Return [x, y] of the center of cell containing provided text 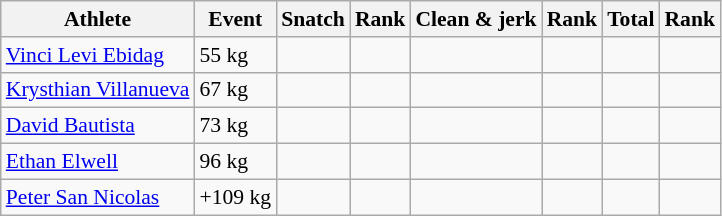
Clean & jerk [476, 19]
Event [235, 19]
Snatch [313, 19]
96 kg [235, 162]
+109 kg [235, 197]
55 kg [235, 55]
67 kg [235, 90]
73 kg [235, 126]
Krysthian Villanueva [98, 90]
Vinci Levi Ebidag [98, 55]
Athlete [98, 19]
Total [630, 19]
David Bautista [98, 126]
Peter San Nicolas [98, 197]
Ethan Elwell [98, 162]
